Find where the given text appears and provide that cell's center as (X, Y) coordinate. 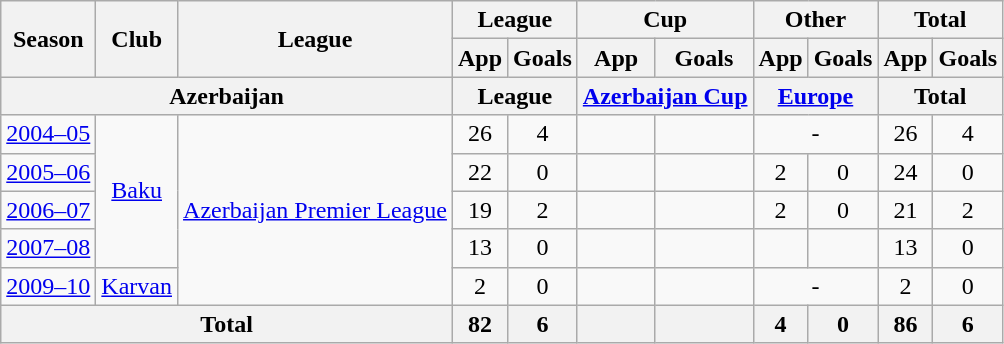
Baku (137, 191)
22 (480, 172)
2007–08 (48, 248)
21 (906, 210)
19 (480, 210)
2005–06 (48, 172)
24 (906, 172)
Cup (665, 20)
Other (816, 20)
2009–10 (48, 286)
86 (906, 324)
Azerbaijan Cup (665, 96)
Club (137, 39)
Europe (816, 96)
Karvan (137, 286)
Azerbaijan Premier League (316, 210)
Azerbaijan (227, 96)
2006–07 (48, 210)
2004–05 (48, 134)
82 (480, 324)
Season (48, 39)
